Pinpoint the cell where the given text exists, returning its (x, y) midpoint coordinate. 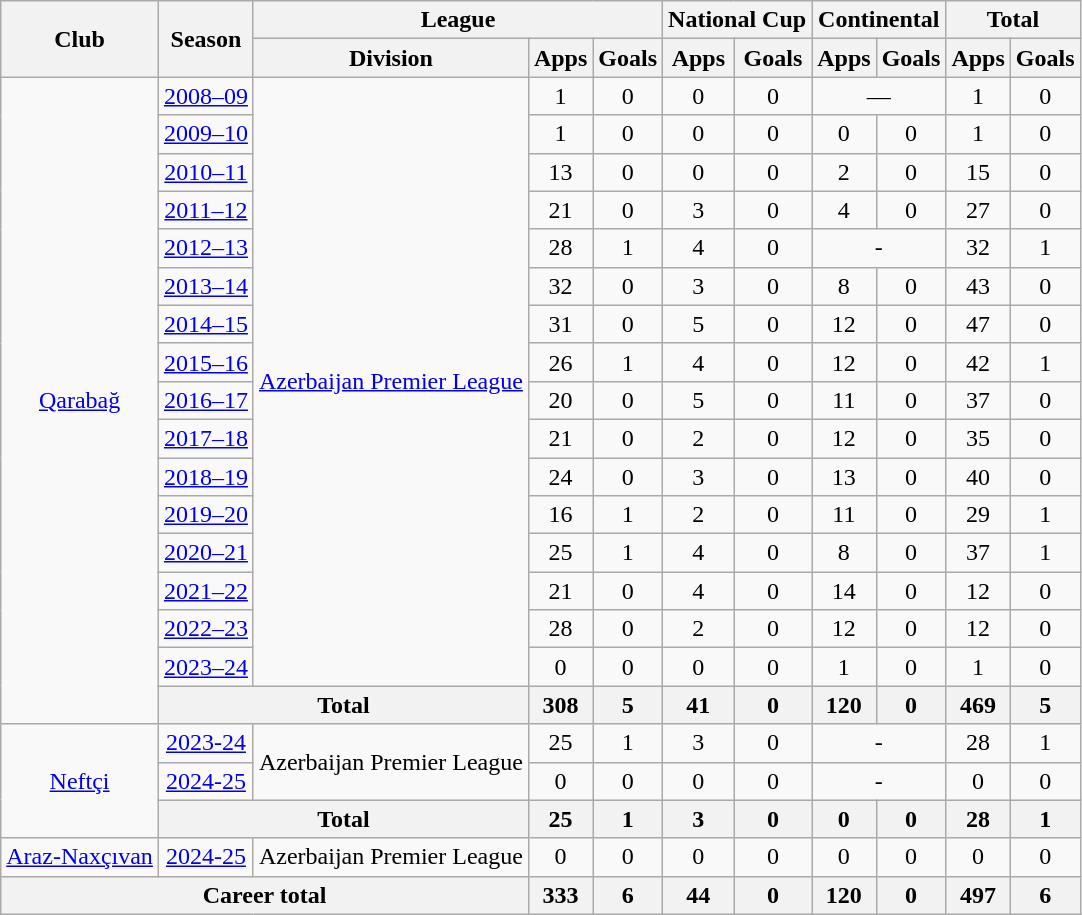
League (458, 20)
2010–11 (206, 172)
14 (844, 591)
40 (978, 477)
2019–20 (206, 515)
2013–14 (206, 286)
31 (560, 324)
2018–19 (206, 477)
2015–16 (206, 362)
Neftçi (80, 781)
Continental (879, 20)
27 (978, 210)
Career total (265, 895)
2016–17 (206, 400)
333 (560, 895)
497 (978, 895)
Club (80, 39)
2022–23 (206, 629)
469 (978, 705)
42 (978, 362)
47 (978, 324)
2009–10 (206, 134)
2023-24 (206, 743)
15 (978, 172)
Division (390, 58)
44 (699, 895)
2014–15 (206, 324)
308 (560, 705)
35 (978, 438)
2008–09 (206, 96)
2017–18 (206, 438)
2021–22 (206, 591)
2023–24 (206, 667)
29 (978, 515)
16 (560, 515)
43 (978, 286)
20 (560, 400)
Qarabağ (80, 400)
26 (560, 362)
National Cup (738, 20)
41 (699, 705)
2020–21 (206, 553)
Season (206, 39)
Araz-Naxçıvan (80, 857)
— (879, 96)
24 (560, 477)
2011–12 (206, 210)
2012–13 (206, 248)
